Capture the cell that displays the provided text and extract its [x, y] central coordinate. 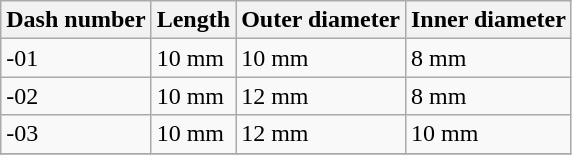
Length [193, 20]
Dash number [76, 20]
-02 [76, 96]
Inner diameter [488, 20]
Outer diameter [321, 20]
-01 [76, 58]
-03 [76, 134]
